Return the (X, Y) coordinate for the center point of the cell that contains the specified text.  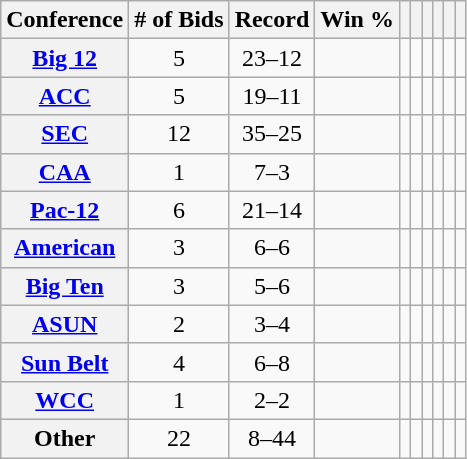
5–6 (272, 286)
21–14 (272, 210)
35–25 (272, 134)
American (65, 248)
7–3 (272, 172)
6 (179, 210)
19–11 (272, 96)
23–12 (272, 58)
CAA (65, 172)
2–2 (272, 400)
ACC (65, 96)
12 (179, 134)
Other (65, 438)
Pac-12 (65, 210)
6–6 (272, 248)
Sun Belt (65, 362)
SEC (65, 134)
WCC (65, 400)
Record (272, 20)
6–8 (272, 362)
Big 12 (65, 58)
Conference (65, 20)
Big Ten (65, 286)
8–44 (272, 438)
# of Bids (179, 20)
4 (179, 362)
ASUN (65, 324)
22 (179, 438)
2 (179, 324)
Win % (358, 20)
3–4 (272, 324)
